Identify which cell holds the provided text, then report its (X, Y) central coordinate. 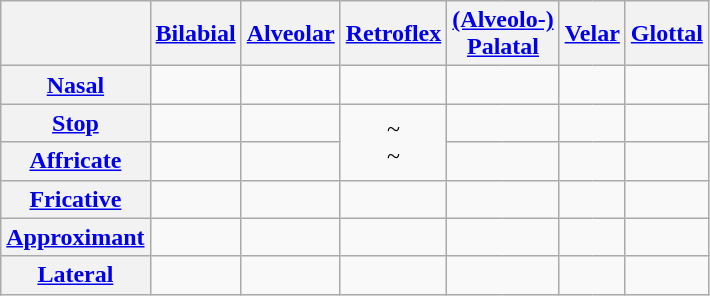
~ ~ (394, 142)
Fricative (76, 199)
(Alveolo-)Palatal (503, 34)
Retroflex (394, 34)
Lateral (76, 275)
Velar (592, 34)
Bilabial (196, 34)
Alveolar (290, 34)
Affricate (76, 161)
Approximant (76, 237)
Stop (76, 123)
Nasal (76, 85)
Glottal (666, 34)
